Scan for the cell matching the given text and deliver its (x, y) coordinate at center. 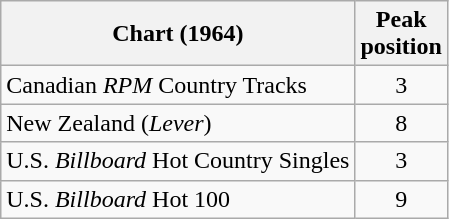
U.S. Billboard Hot 100 (178, 199)
9 (401, 199)
New Zealand (Lever) (178, 123)
Peakposition (401, 34)
Chart (1964) (178, 34)
Canadian RPM Country Tracks (178, 85)
U.S. Billboard Hot Country Singles (178, 161)
8 (401, 123)
